Provide the [X, Y] coordinate of the cell's center where the given text is located.  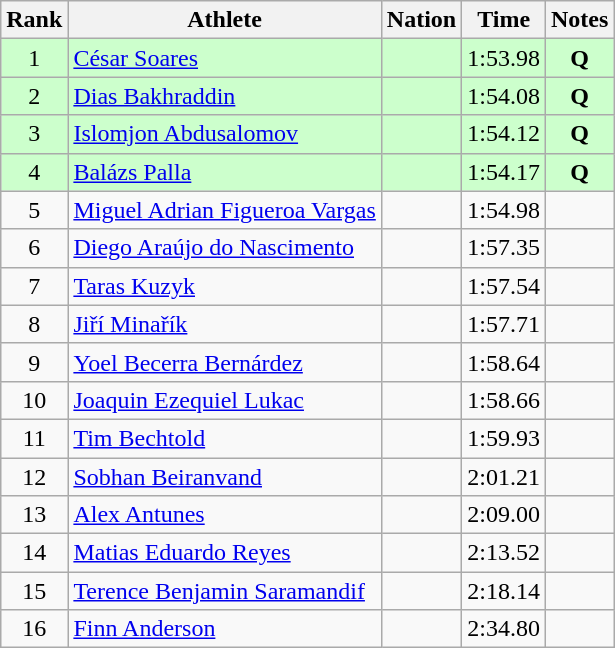
2:01.21 [504, 477]
Dias Bakhraddin [224, 96]
8 [34, 324]
2:18.14 [504, 591]
10 [34, 400]
Jiří Minařík [224, 324]
Terence Benjamin Saramandif [224, 591]
Notes [579, 20]
Time [504, 20]
1:59.93 [504, 438]
Diego Araújo do Nascimento [224, 248]
Joaquin Ezequiel Lukac [224, 400]
2:34.80 [504, 629]
5 [34, 210]
Yoel Becerra Bernárdez [224, 362]
2 [34, 96]
Alex Antunes [224, 515]
12 [34, 477]
1:58.66 [504, 400]
16 [34, 629]
1:57.35 [504, 248]
Rank [34, 20]
Balázs Palla [224, 172]
Finn Anderson [224, 629]
1 [34, 58]
Athlete [224, 20]
13 [34, 515]
7 [34, 286]
1:58.64 [504, 362]
1:54.98 [504, 210]
César Soares [224, 58]
9 [34, 362]
6 [34, 248]
Nation [421, 20]
4 [34, 172]
Tim Bechtold [224, 438]
Miguel Adrian Figueroa Vargas [224, 210]
11 [34, 438]
1:54.12 [504, 134]
2:13.52 [504, 553]
15 [34, 591]
3 [34, 134]
2:09.00 [504, 515]
1:54.17 [504, 172]
14 [34, 553]
1:54.08 [504, 96]
Islomjon Abdusalomov [224, 134]
Sobhan Beiranvand [224, 477]
Taras Kuzyk [224, 286]
Matias Eduardo Reyes [224, 553]
1:57.71 [504, 324]
1:57.54 [504, 286]
1:53.98 [504, 58]
